Locate the cell with the specified text and output its (X, Y) center coordinate. 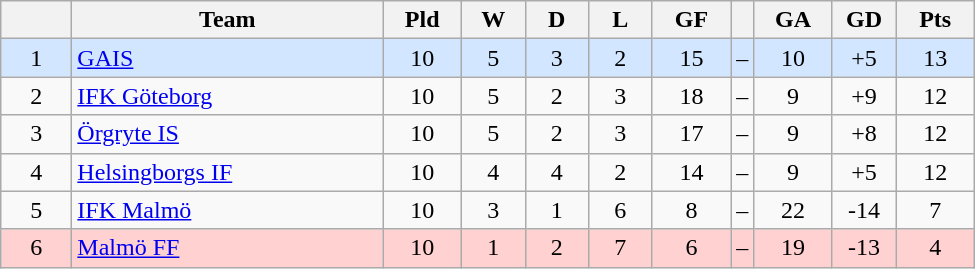
Malmö FF (228, 248)
-13 (864, 248)
13 (936, 58)
W (493, 20)
IFK Göteborg (228, 96)
Örgryte IS (228, 134)
GF (692, 20)
15 (692, 58)
+9 (864, 96)
14 (692, 172)
18 (692, 96)
19 (794, 248)
L (621, 20)
GA (794, 20)
Pts (936, 20)
IFK Malmö (228, 210)
17 (692, 134)
Team (228, 20)
Helsingborgs IF (228, 172)
Pld (422, 20)
22 (794, 210)
-14 (864, 210)
GAIS (228, 58)
GD (864, 20)
+8 (864, 134)
8 (692, 210)
D (557, 20)
